Scan for the cell matching the given text and deliver its (X, Y) coordinate at center. 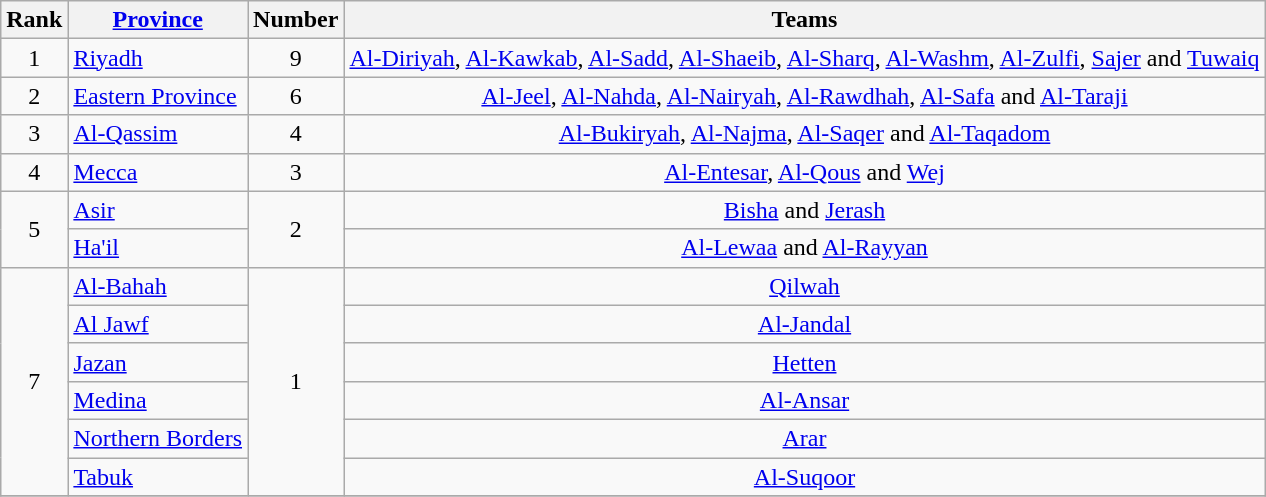
Al-Suqoor (804, 477)
Province (158, 20)
Bisha and Jerash (804, 210)
Al-Diriyah, Al-Kawkab, Al-Sadd, Al-Shaeib, Al-Sharq, Al-Washm, Al-Zulfi, Sajer and Tuwaiq (804, 58)
Qilwah (804, 286)
Rank (34, 20)
Asir (158, 210)
Al-Bukiryah, Al-Najma, Al-Saqer and Al-Taqadom (804, 134)
Riyadh (158, 58)
Teams (804, 20)
Al-Lewaa and Al-Rayyan (804, 248)
Eastern Province (158, 96)
Number (296, 20)
5 (34, 229)
Northern Borders (158, 438)
Al-Qassim (158, 134)
Medina (158, 400)
Al-Bahah (158, 286)
Al-Jandal (804, 324)
Mecca (158, 172)
Jazan (158, 362)
Hetten (804, 362)
9 (296, 58)
Ha'il (158, 248)
Al-Entesar, Al-Qous and Wej (804, 172)
Tabuk (158, 477)
Al-Ansar (804, 400)
Al-Jeel, Al-Nahda, Al-Nairyah, Al-Rawdhah, Al-Safa and Al-Taraji (804, 96)
Arar (804, 438)
6 (296, 96)
7 (34, 381)
Al Jawf (158, 324)
